Pinpoint the cell where the given text exists, returning its [x, y] midpoint coordinate. 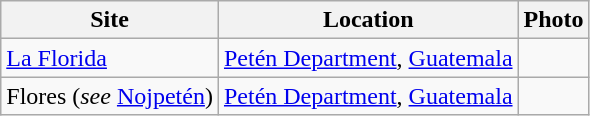
Flores (see Nojpetén) [110, 96]
Location [368, 20]
Photo [554, 20]
La Florida [110, 58]
Site [110, 20]
